Determine the [X, Y] coordinate at the center of the cell enclosing the given text.  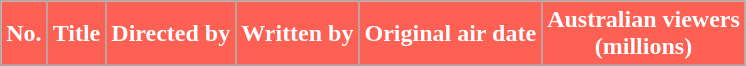
Directed by [171, 34]
No. [24, 34]
Title [76, 34]
Australian viewers(millions) [644, 34]
Original air date [450, 34]
Written by [298, 34]
